Search for the cell housing the specified text and yield its [X, Y] center coordinate. 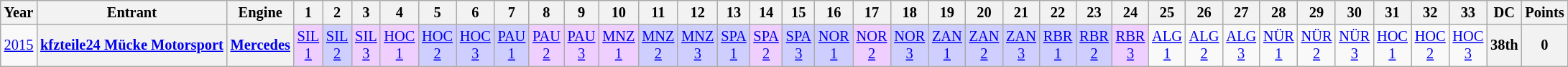
SPA1 [733, 45]
DC [1504, 12]
23 [1094, 12]
24 [1130, 12]
ALG3 [1241, 45]
22 [1058, 12]
SIL3 [366, 45]
25 [1167, 12]
SIL2 [337, 45]
Mercedes [260, 45]
0 [1544, 45]
kfzteile24 Mücke Motorsport [132, 45]
9 [582, 12]
16 [834, 12]
NÜR1 [1279, 45]
PAU2 [546, 45]
1 [308, 12]
8 [546, 12]
Points [1544, 12]
5 [437, 12]
ZAN1 [947, 45]
33 [1469, 12]
ALG2 [1204, 45]
4 [400, 12]
18 [910, 12]
30 [1354, 12]
10 [618, 12]
ALG1 [1167, 45]
NOR2 [872, 45]
28 [1279, 12]
7 [512, 12]
RBR1 [1058, 45]
PAU3 [582, 45]
Entrant [132, 12]
32 [1430, 12]
6 [476, 12]
SIL1 [308, 45]
NOR1 [834, 45]
20 [984, 12]
31 [1393, 12]
NOR3 [910, 45]
PAU1 [512, 45]
SPA3 [799, 45]
ZAN3 [1021, 45]
38th [1504, 45]
19 [947, 12]
MNZ1 [618, 45]
RBR2 [1094, 45]
ZAN2 [984, 45]
17 [872, 12]
15 [799, 12]
3 [366, 12]
27 [1241, 12]
Engine [260, 12]
2015 [19, 45]
13 [733, 12]
NÜR3 [1354, 45]
26 [1204, 12]
29 [1316, 12]
12 [697, 12]
14 [766, 12]
21 [1021, 12]
RBR3 [1130, 45]
SPA2 [766, 45]
11 [658, 12]
MNZ2 [658, 45]
NÜR2 [1316, 45]
MNZ3 [697, 45]
Year [19, 12]
2 [337, 12]
